Search for the cell housing the specified text and yield its [X, Y] center coordinate. 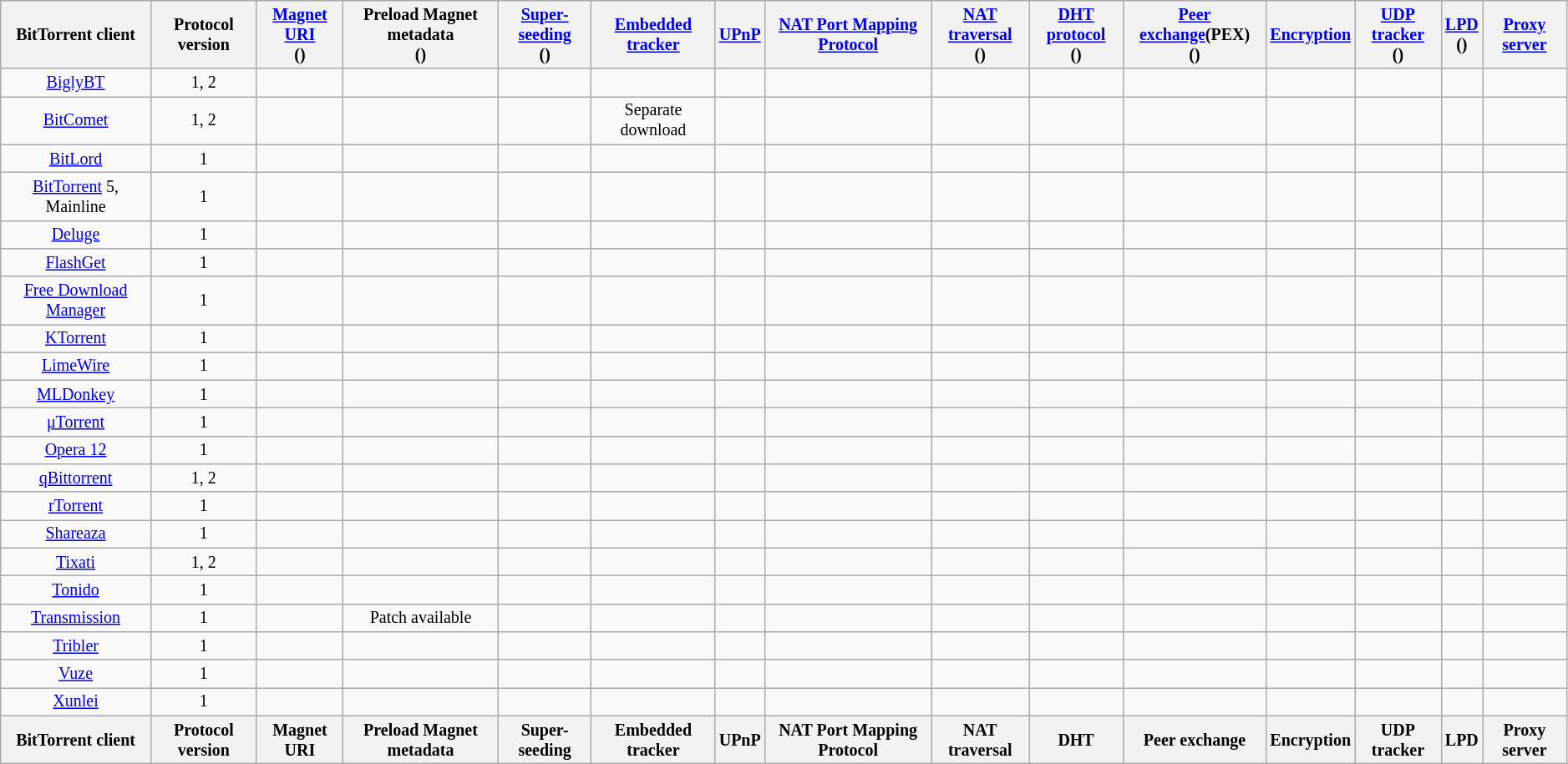
LPD () [1462, 35]
rTorrent [76, 506]
Super-seeding [545, 740]
BitComet [76, 120]
BitTorrent 5, Mainline [76, 197]
KTorrent [76, 339]
Deluge [76, 234]
DHT [1076, 740]
UDP tracker [1398, 740]
Xunlei [76, 701]
Tonido [76, 589]
MLDonkey [76, 394]
BitLord [76, 159]
BiglyBT [76, 83]
Magnet URI () [299, 35]
Vuze [76, 673]
LPD [1462, 740]
Separate download [653, 120]
DHT protocol() [1076, 35]
Patch available [421, 618]
Super-seeding() [545, 35]
Peer exchange(PEX) () [1195, 35]
Transmission [76, 618]
NAT traversal [981, 740]
LimeWire [76, 366]
FlashGet [76, 262]
Magnet URI [299, 740]
Preload Magnet metadata () [421, 35]
Preload Magnet metadata [421, 740]
μTorrent [76, 422]
qBittorrent [76, 478]
Opera 12 [76, 451]
NAT traversal () [981, 35]
Free Download Manager [76, 301]
Peer exchange [1195, 740]
Shareaza [76, 534]
UDP tracker() [1398, 35]
Tixati [76, 563]
Tribler [76, 646]
